Determine the (x, y) coordinate at the center of the cell enclosing the given text.  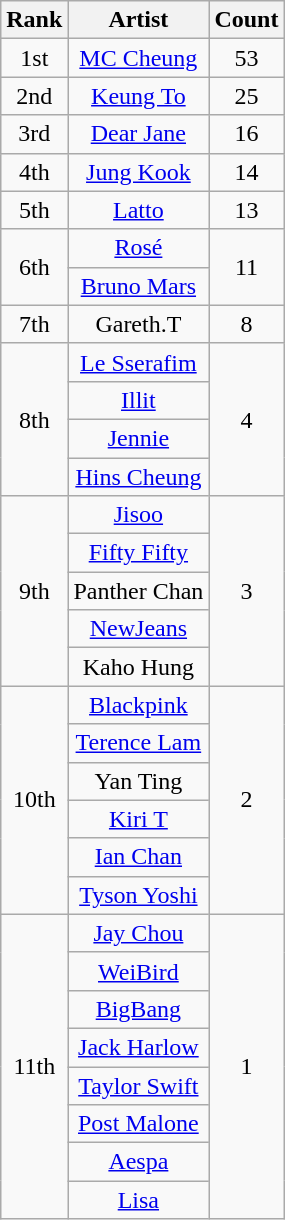
Panther Chan (138, 591)
2nd (34, 96)
Keung To (138, 96)
11 (246, 267)
25 (246, 96)
Rosé (138, 248)
1st (34, 58)
7th (34, 324)
Jisoo (138, 515)
NewJeans (138, 629)
Terence Lam (138, 743)
Post Malone (138, 1124)
Rank (34, 20)
10th (34, 800)
Count (246, 20)
Artist (138, 20)
Jennie (138, 438)
Le Sserafim (138, 362)
2 (246, 800)
14 (246, 172)
Illit (138, 400)
Fifty Fifty (138, 553)
Latto (138, 210)
Lisa (138, 1200)
1 (246, 1066)
Taylor Swift (138, 1085)
6th (34, 267)
16 (246, 134)
Jay Chou (138, 933)
WeiBird (138, 971)
53 (246, 58)
Hins Cheung (138, 477)
Jack Harlow (138, 1047)
8 (246, 324)
3rd (34, 134)
Aespa (138, 1162)
13 (246, 210)
Ian Chan (138, 857)
Tyson Yoshi (138, 895)
Gareth.T (138, 324)
Yan Ting (138, 781)
BigBang (138, 1009)
Blackpink (138, 705)
11th (34, 1066)
MC Cheung (138, 58)
Kaho Hung (138, 667)
5th (34, 210)
Dear Jane (138, 134)
3 (246, 591)
Jung Kook (138, 172)
4 (246, 419)
4th (34, 172)
Kiri T (138, 819)
8th (34, 419)
9th (34, 591)
Bruno Mars (138, 286)
